Extract the [x, y] coordinate from the center of the cell holding the provided text.  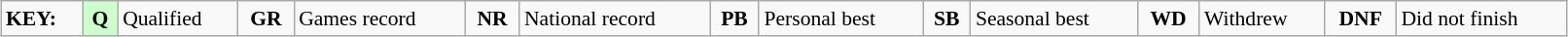
SB [947, 18]
Games record [379, 18]
WD [1168, 18]
PB [735, 18]
KEY: [42, 18]
DNF [1361, 18]
NR [492, 18]
Did not finish [1481, 18]
National record [615, 18]
Seasonal best [1054, 18]
Withdrew [1263, 18]
Q [100, 18]
Qualified [178, 18]
Personal best [840, 18]
GR [267, 18]
